Return (x, y) of the center of cell containing provided text 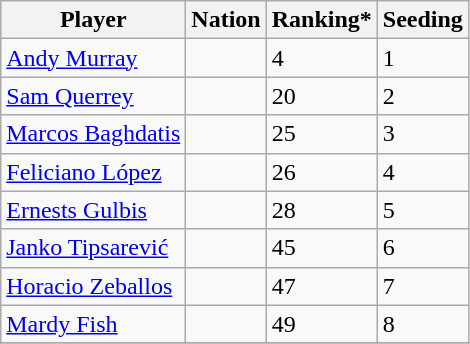
26 (322, 172)
2 (422, 96)
45 (322, 248)
28 (322, 210)
47 (322, 286)
49 (322, 324)
8 (422, 324)
Mardy Fish (94, 324)
5 (422, 210)
3 (422, 134)
Feliciano López (94, 172)
1 (422, 58)
Sam Querrey (94, 96)
Ernests Gulbis (94, 210)
Nation (226, 20)
Horacio Zeballos (94, 286)
7 (422, 286)
Player (94, 20)
25 (322, 134)
6 (422, 248)
Seeding (422, 20)
Ranking* (322, 20)
Marcos Baghdatis (94, 134)
Andy Murray (94, 58)
20 (322, 96)
Janko Tipsarević (94, 248)
